Pinpoint the cell where the given text exists, returning its [x, y] midpoint coordinate. 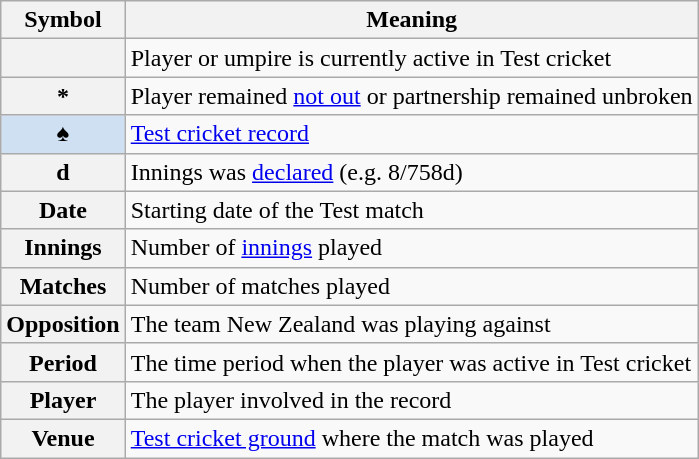
Opposition [63, 324]
Number of matches played [412, 286]
Test cricket record [412, 134]
♠ [63, 134]
The player involved in the record [412, 400]
d [63, 172]
Player or umpire is currently active in Test cricket [412, 58]
The time period when the player was active in Test cricket [412, 362]
Test cricket ground where the match was played [412, 438]
Period [63, 362]
Innings was declared (e.g. 8/758d) [412, 172]
Player [63, 400]
Innings [63, 248]
* [63, 96]
Date [63, 210]
Meaning [412, 20]
Venue [63, 438]
Number of innings played [412, 248]
Player remained not out or partnership remained unbroken [412, 96]
The team New Zealand was playing against [412, 324]
Symbol [63, 20]
Starting date of the Test match [412, 210]
Matches [63, 286]
